Search for the cell housing the specified text and yield its (x, y) center coordinate. 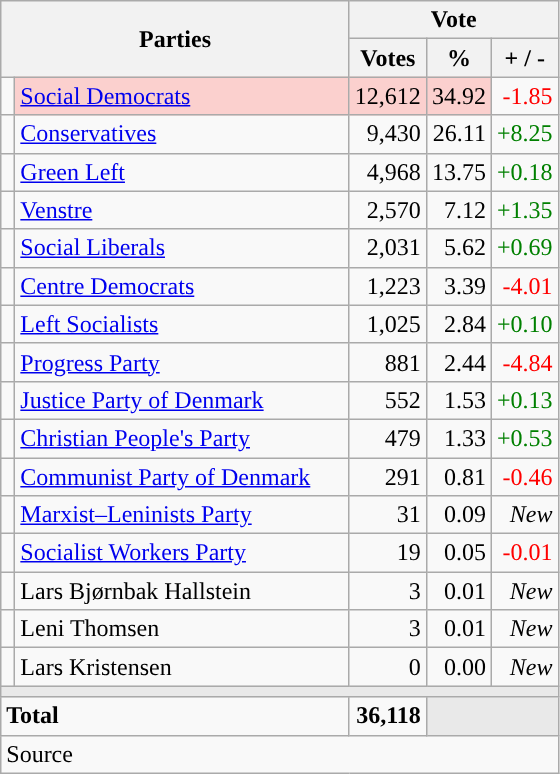
Centre Democrats (182, 286)
9,430 (388, 134)
Conservatives (182, 134)
+0.13 (524, 400)
291 (388, 477)
-4.01 (524, 286)
+0.10 (524, 324)
12,612 (388, 96)
0.81 (458, 477)
Left Socialists (182, 324)
Lars Kristensen (182, 667)
+0.69 (524, 248)
+0.18 (524, 172)
26.11 (458, 134)
1.33 (458, 438)
Social Liberals (182, 248)
3.39 (458, 286)
Source (280, 754)
34.92 (458, 96)
479 (388, 438)
552 (388, 400)
Communist Party of Denmark (182, 477)
2.84 (458, 324)
Vote (454, 20)
4,968 (388, 172)
Socialist Workers Party (182, 553)
0.05 (458, 553)
31 (388, 515)
36,118 (388, 716)
881 (388, 362)
2,031 (388, 248)
Lars Bjørnbak Hallstein (182, 591)
19 (388, 553)
5.62 (458, 248)
1,223 (388, 286)
Venstre (182, 210)
0 (388, 667)
0.09 (458, 515)
2,570 (388, 210)
Christian People's Party (182, 438)
1,025 (388, 324)
Total (176, 716)
Social Democrats (182, 96)
+8.25 (524, 134)
-0.01 (524, 553)
Green Left (182, 172)
0.00 (458, 667)
Justice Party of Denmark (182, 400)
+1.35 (524, 210)
+ / - (524, 58)
Progress Party (182, 362)
Marxist–Leninists Party (182, 515)
-4.84 (524, 362)
1.53 (458, 400)
Parties (176, 39)
+0.53 (524, 438)
-1.85 (524, 96)
2.44 (458, 362)
% (458, 58)
7.12 (458, 210)
Votes (388, 58)
-0.46 (524, 477)
Leni Thomsen (182, 629)
13.75 (458, 172)
